From the cell containing the given text, extract its center point as (X, Y) coordinate. 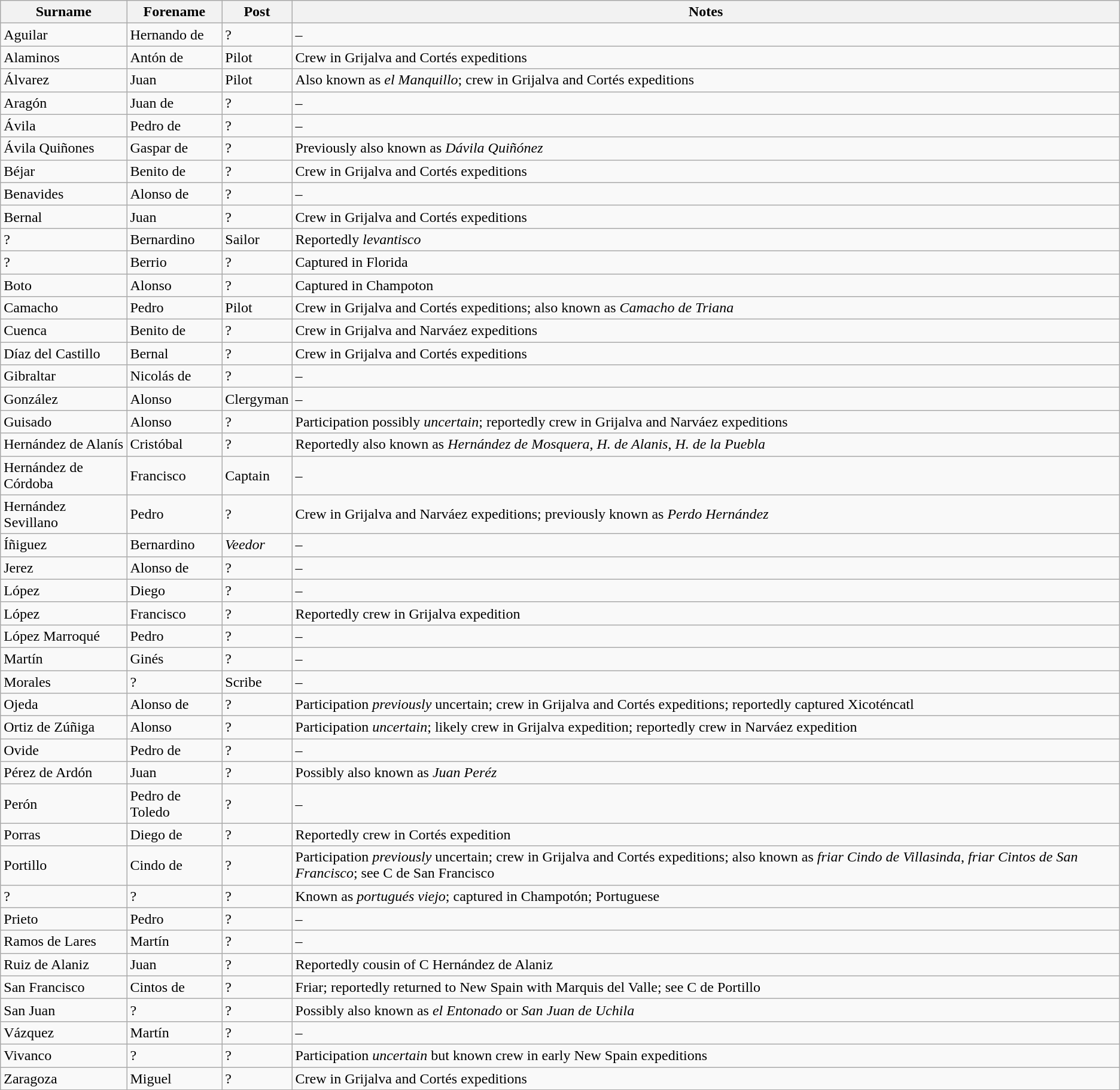
Sailor (257, 239)
Ávila Quiñones (63, 148)
Ginés (175, 659)
Béjar (63, 171)
Díaz del Castillo (63, 354)
Friar; reportedly returned to New Spain with Marquis del Valle; see C de Portillo (706, 987)
Prieto (63, 919)
Morales (63, 681)
Cristóbal (175, 444)
Camacho (63, 308)
Captured in Champoton (706, 285)
Possibly also known as el Entonado or San Juan de Uchila (706, 1010)
Reportedly also known as Hernández de Mosquera, H. de Alanis, H. de la Puebla (706, 444)
Aguilar (63, 35)
Berrio (175, 262)
Miguel (175, 1079)
Nicolás de (175, 376)
Cindo de (175, 865)
Notes (706, 12)
Hernández de Alanís (63, 444)
Álvarez (63, 80)
Pérez de Ardón (63, 773)
Pedro de Toledo (175, 804)
Veedor (257, 545)
Clergyman (257, 399)
Post (257, 12)
Ávila (63, 126)
López Marroqué (63, 636)
Hernández Sevillano (63, 514)
Juan de (175, 103)
Also known as el Manquillo; crew in Grijalva and Cortés expeditions (706, 80)
Reportedly cousin of C Hernández de Alaniz (706, 964)
Íñiguez (63, 545)
Guisado (63, 422)
Hernández de Córdoba (63, 475)
Previously also known as Dávila Quiñónez (706, 148)
Ortiz de Zúñiga (63, 727)
Jerez (63, 568)
Perón (63, 804)
Scribe (257, 681)
Captain (257, 475)
Gibraltar (63, 376)
San Francisco (63, 987)
Known as portugués viejo; captured in Champotón; Portuguese (706, 896)
Vázquez (63, 1033)
Antón de (175, 57)
Ojeda (63, 705)
Aragón (63, 103)
Zaragoza (63, 1079)
Crew in Grijalva and Narváez expeditions (706, 331)
Participation uncertain; likely crew in Grijalva expedition; reportedly crew in Narváez expedition (706, 727)
Participation previously uncertain; crew in Grijalva and Cortés expeditions; reportedly captured Xicoténcatl (706, 705)
Portillo (63, 865)
Crew in Grijalva and Cortés expeditions; also known as Camacho de Triana (706, 308)
Surname (63, 12)
Gaspar de (175, 148)
Participation uncertain but known crew in early New Spain expeditions (706, 1055)
Crew in Grijalva and Narváez expeditions; previously known as Perdo Hernández (706, 514)
Reportedly levantisco (706, 239)
Possibly also known as Juan Peréz (706, 773)
González (63, 399)
Boto (63, 285)
Ovide (63, 750)
Participation possibly uncertain; reportedly crew in Grijalva and Narváez expeditions (706, 422)
Ramos de Lares (63, 942)
Cintos de (175, 987)
Reportedly crew in Grijalva expedition (706, 613)
Diego (175, 590)
Porras (63, 835)
Benavides (63, 194)
San Juan (63, 1010)
Captured in Florida (706, 262)
Forename (175, 12)
Ruiz de Alaniz (63, 964)
Diego de (175, 835)
Vivanco (63, 1055)
Cuenca (63, 331)
Hernando de (175, 35)
Reportedly crew in Cortés expedition (706, 835)
Alaminos (63, 57)
